Return (x, y) of the center of cell containing provided text 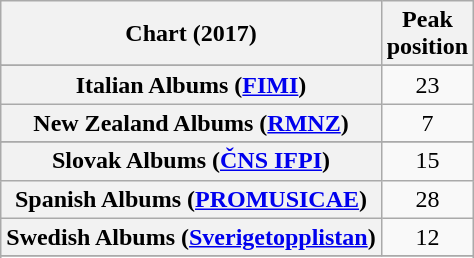
New Zealand Albums (RMNZ) (191, 123)
28 (427, 199)
Chart (2017) (191, 34)
Italian Albums (FIMI) (191, 85)
15 (427, 161)
Peak position (427, 34)
Spanish Albums (PROMUSICAE) (191, 199)
12 (427, 237)
Swedish Albums (Sverigetopplistan) (191, 237)
Slovak Albums (ČNS IFPI) (191, 161)
23 (427, 85)
7 (427, 123)
